Search for the cell housing the specified text and yield its (X, Y) center coordinate. 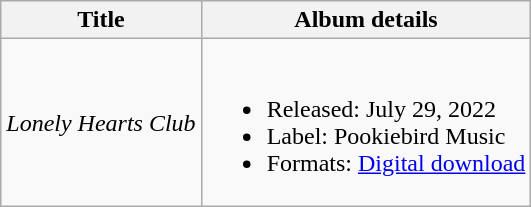
Album details (366, 20)
Released: July 29, 2022Label: Pookiebird MusicFormats: Digital download (366, 122)
Lonely Hearts Club (101, 122)
Title (101, 20)
